From the cell containing the given text, extract its center point as [x, y] coordinate. 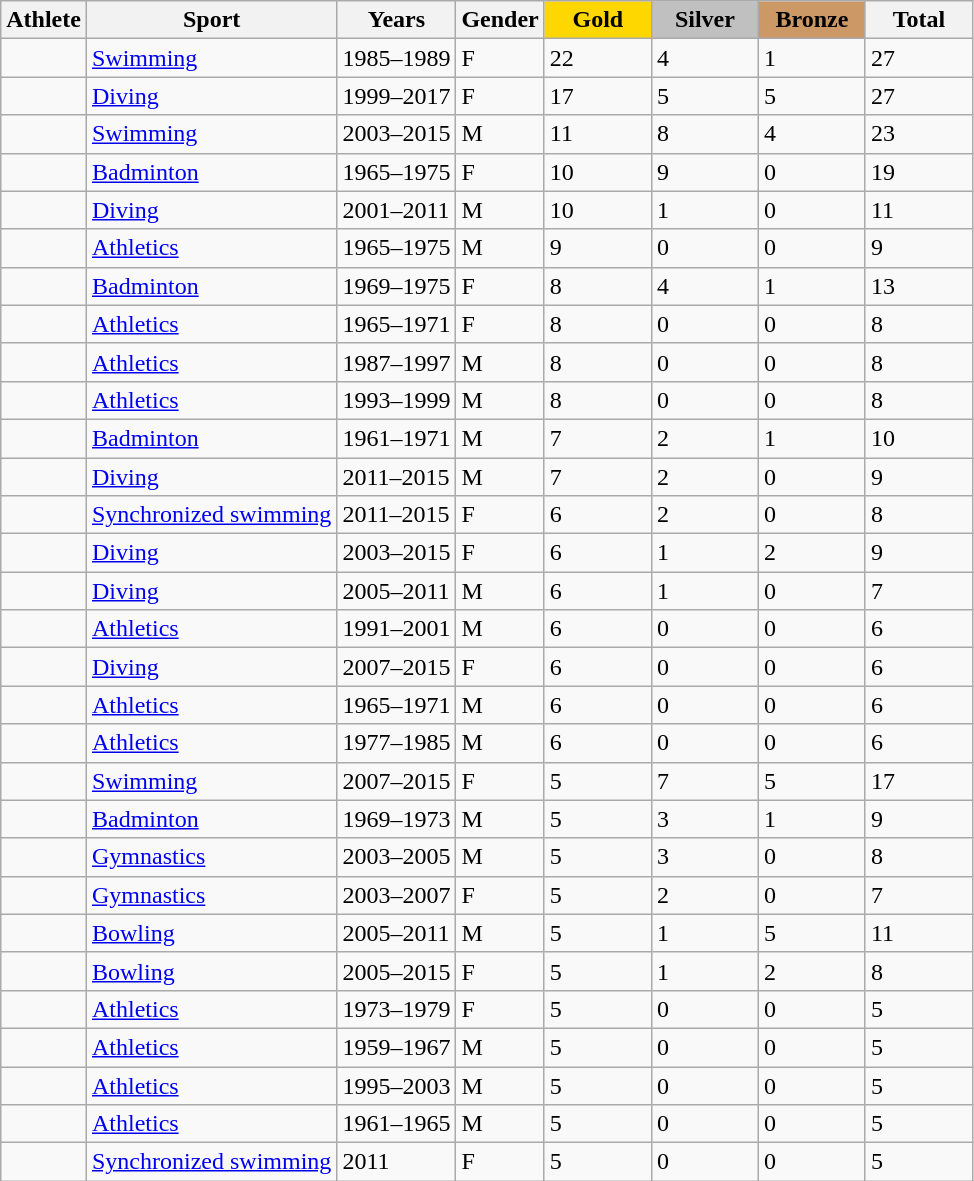
23 [918, 134]
Total [918, 20]
Gender [500, 20]
1969–1975 [396, 286]
1987–1997 [396, 362]
Sport [211, 20]
1961–1971 [396, 438]
1977–1985 [396, 743]
2005–2015 [396, 971]
1999–2017 [396, 96]
13 [918, 286]
Athlete [44, 20]
19 [918, 172]
1973–1979 [396, 1009]
Bronze [812, 20]
22 [598, 58]
1995–2003 [396, 1085]
2011 [396, 1162]
2001–2011 [396, 210]
1969–1973 [396, 819]
1961–1965 [396, 1124]
1985–1989 [396, 58]
1991–2001 [396, 629]
1993–1999 [396, 400]
Gold [598, 20]
2003–2007 [396, 895]
2003–2005 [396, 857]
Silver [704, 20]
1959–1967 [396, 1047]
Years [396, 20]
